Provide the [x, y] coordinate of the cell's center where the given text is located.  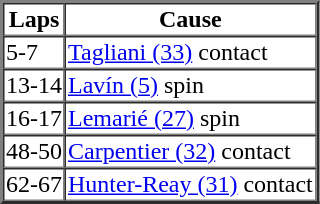
Lemarié (27) spin [190, 118]
Tagliani (33) contact [190, 52]
5-7 [34, 52]
62-67 [34, 184]
Lavín (5) spin [190, 86]
Laps [34, 20]
13-14 [34, 86]
Hunter-Reay (31) contact [190, 184]
48-50 [34, 152]
16-17 [34, 118]
Cause [190, 20]
Carpentier (32) contact [190, 152]
